Search for the cell housing the specified text and yield its [X, Y] center coordinate. 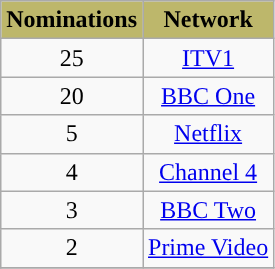
2 [72, 248]
BBC One [208, 96]
Netflix [208, 134]
BBC Two [208, 210]
5 [72, 134]
ITV1 [208, 58]
Channel 4 [208, 172]
3 [72, 210]
Network [208, 20]
Nominations [72, 20]
25 [72, 58]
20 [72, 96]
Prime Video [208, 248]
4 [72, 172]
